Identify which cell holds the provided text, then report its [x, y] central coordinate. 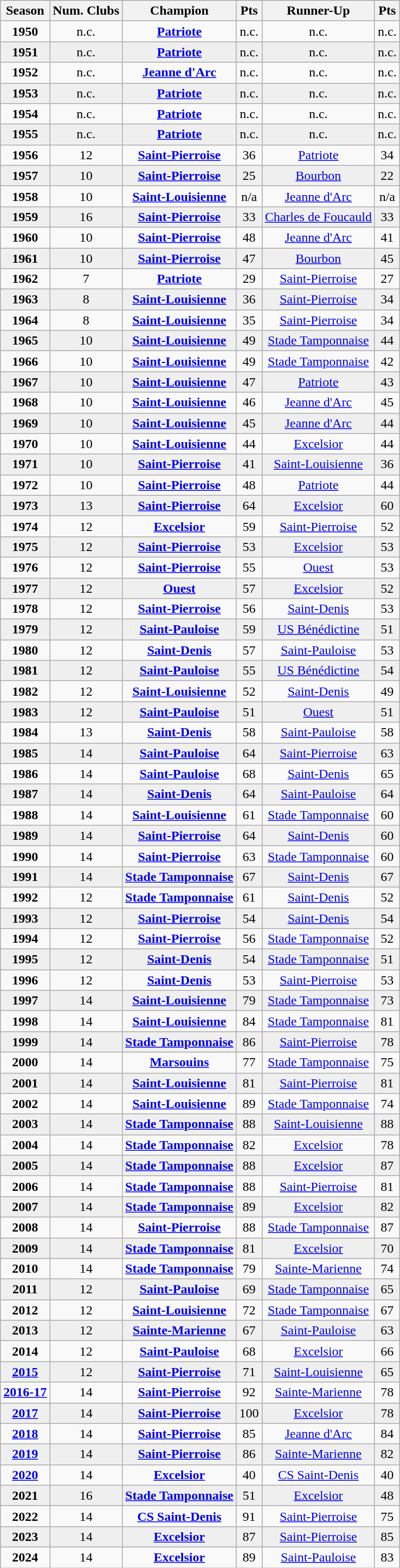
1970 [25, 444]
1985 [25, 753]
1983 [25, 712]
1953 [25, 93]
77 [249, 1062]
2005 [25, 1165]
Season [25, 11]
Champion [179, 11]
100 [249, 1413]
1981 [25, 671]
7 [86, 279]
2018 [25, 1434]
2003 [25, 1124]
1997 [25, 1001]
1990 [25, 856]
83 [387, 1557]
2022 [25, 1516]
1956 [25, 155]
2006 [25, 1186]
1999 [25, 1042]
2023 [25, 1537]
1996 [25, 980]
25 [249, 176]
2017 [25, 1413]
29 [249, 279]
2019 [25, 1454]
1958 [25, 196]
92 [249, 1392]
1966 [25, 361]
1968 [25, 403]
1994 [25, 939]
42 [387, 361]
1962 [25, 279]
Charles de Foucauld [318, 217]
1977 [25, 588]
69 [249, 1290]
66 [387, 1351]
2001 [25, 1083]
2004 [25, 1145]
1969 [25, 423]
Runner-Up [318, 11]
1952 [25, 73]
1972 [25, 485]
1987 [25, 794]
1979 [25, 630]
1973 [25, 506]
2014 [25, 1351]
2015 [25, 1372]
43 [387, 382]
72 [249, 1310]
1986 [25, 774]
2008 [25, 1227]
2016-17 [25, 1392]
1980 [25, 650]
2002 [25, 1104]
1955 [25, 134]
1964 [25, 320]
2010 [25, 1269]
2020 [25, 1475]
73 [387, 1001]
91 [249, 1516]
1995 [25, 960]
1961 [25, 258]
2012 [25, 1310]
1951 [25, 52]
35 [249, 320]
1954 [25, 114]
1982 [25, 691]
1976 [25, 567]
1978 [25, 609]
70 [387, 1248]
1991 [25, 877]
1959 [25, 217]
2011 [25, 1290]
Num. Clubs [86, 11]
1971 [25, 464]
22 [387, 176]
1963 [25, 300]
2007 [25, 1207]
1992 [25, 897]
71 [249, 1372]
1957 [25, 176]
1988 [25, 815]
46 [249, 403]
1965 [25, 341]
27 [387, 279]
2024 [25, 1557]
1993 [25, 918]
2009 [25, 1248]
2013 [25, 1331]
1950 [25, 31]
Marsouins [179, 1062]
1967 [25, 382]
1998 [25, 1021]
1975 [25, 547]
1960 [25, 237]
1984 [25, 733]
1974 [25, 526]
2021 [25, 1495]
1989 [25, 835]
2000 [25, 1062]
